Locate the cell with the specified text and output its (x, y) center coordinate. 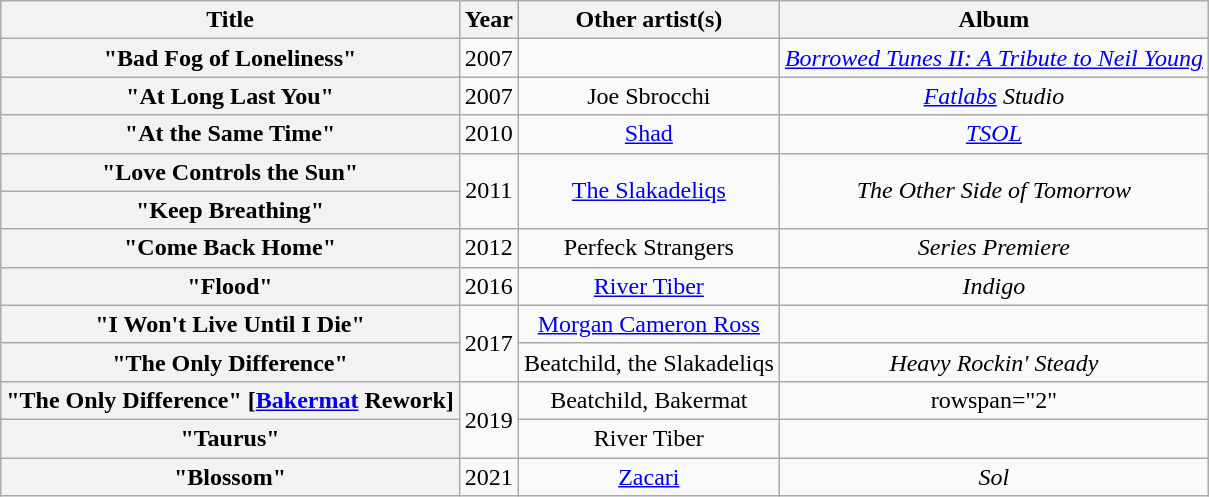
Heavy Rockin' Steady (994, 362)
"Keep Breathing" (230, 210)
rowspan="2" (994, 400)
2017 (488, 343)
"Love Controls the Sun" (230, 172)
Beatchild, Bakermat (648, 400)
2019 (488, 419)
2016 (488, 286)
Title (230, 20)
"Bad Fog of Loneliness" (230, 58)
Album (994, 20)
2011 (488, 191)
"The Only Difference" (230, 362)
"Blossom" (230, 477)
Shad (648, 134)
Other artist(s) (648, 20)
TSOL (994, 134)
Morgan Cameron Ross (648, 324)
Sol (994, 477)
Indigo (994, 286)
2010 (488, 134)
The Other Side of Tomorrow (994, 191)
Beatchild, the Slakadeliqs (648, 362)
"Flood" (230, 286)
"Taurus" (230, 438)
2021 (488, 477)
Perfeck Strangers (648, 248)
"At the Same Time" (230, 134)
"The Only Difference" [Bakermat Rework] (230, 400)
2012 (488, 248)
Joe Sbrocchi (648, 96)
"At Long Last You" (230, 96)
Zacari (648, 477)
Borrowed Tunes II: A Tribute to Neil Young (994, 58)
"Come Back Home" (230, 248)
Fatlabs Studio (994, 96)
The Slakadeliqs (648, 191)
Series Premiere (994, 248)
"I Won't Live Until I Die" (230, 324)
Year (488, 20)
